Detect which cell encompasses the target text, then output its [X, Y] center coordinate. 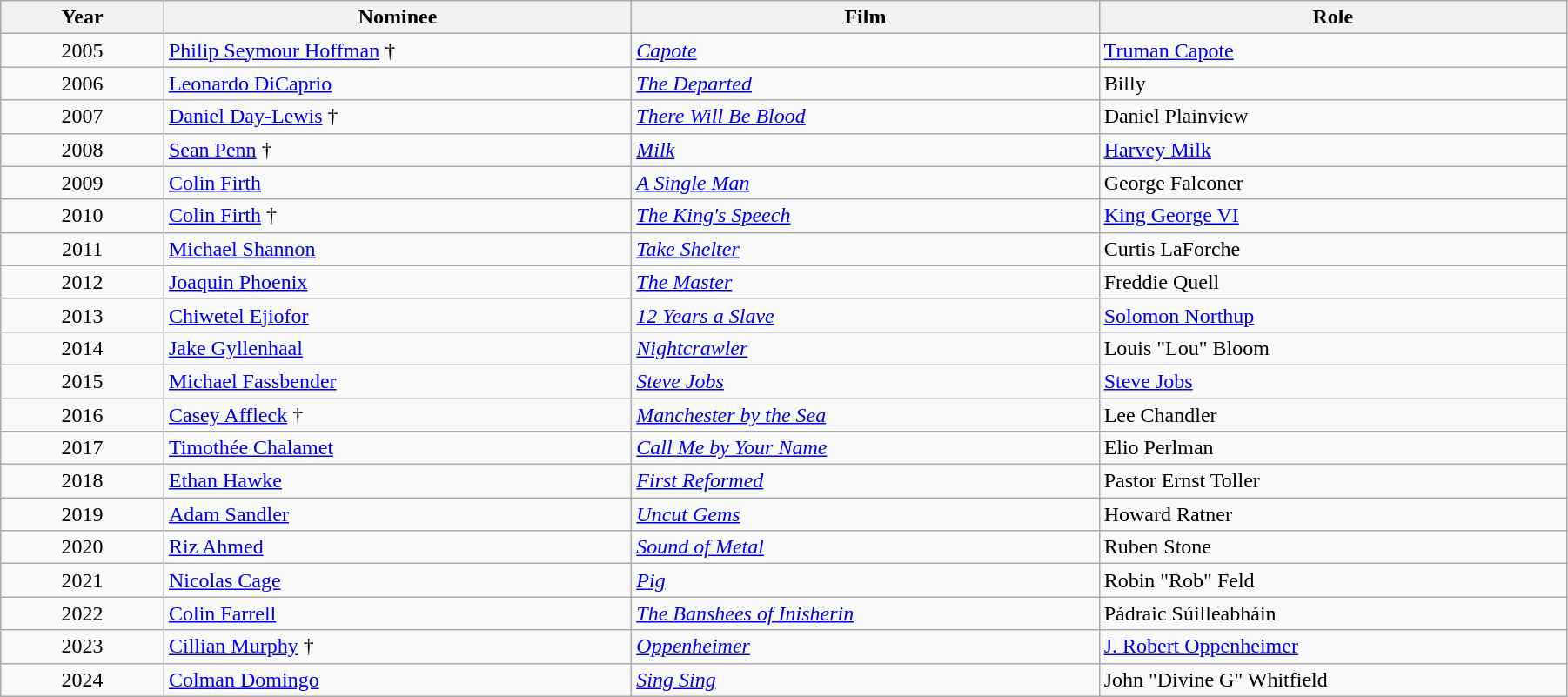
King George VI [1333, 216]
The Banshees of Inisherin [865, 613]
Sean Penn † [397, 150]
2006 [83, 84]
Lee Chandler [1333, 415]
George Falconer [1333, 183]
Jake Gyllenhaal [397, 348]
Milk [865, 150]
Colin Firth [397, 183]
Curtis LaForche [1333, 249]
John "Divine G" Whitfield [1333, 680]
Year [83, 17]
2011 [83, 249]
2021 [83, 580]
Billy [1333, 84]
2022 [83, 613]
Colman Domingo [397, 680]
2008 [83, 150]
Cillian Murphy † [397, 647]
2015 [83, 381]
Philip Seymour Hoffman † [397, 50]
Timothée Chalamet [397, 448]
2017 [83, 448]
Nominee [397, 17]
The Departed [865, 84]
A Single Man [865, 183]
Colin Farrell [397, 613]
Pastor Ernst Toller [1333, 481]
Take Shelter [865, 249]
2020 [83, 547]
Uncut Gems [865, 514]
Nicolas Cage [397, 580]
12 Years a Slave [865, 315]
Nightcrawler [865, 348]
Ethan Hawke [397, 481]
Leonardo DiCaprio [397, 84]
Michael Fassbender [397, 381]
2018 [83, 481]
2012 [83, 282]
Riz Ahmed [397, 547]
There Will Be Blood [865, 117]
Adam Sandler [397, 514]
The Master [865, 282]
First Reformed [865, 481]
2019 [83, 514]
Truman Capote [1333, 50]
2023 [83, 647]
2009 [83, 183]
Robin "Rob" Feld [1333, 580]
Casey Affleck † [397, 415]
Role [1333, 17]
2010 [83, 216]
2013 [83, 315]
2005 [83, 50]
Colin Firth † [397, 216]
Pig [865, 580]
Sound of Metal [865, 547]
Freddie Quell [1333, 282]
Film [865, 17]
2014 [83, 348]
2024 [83, 680]
Daniel Day-Lewis † [397, 117]
Ruben Stone [1333, 547]
Solomon Northup [1333, 315]
Sing Sing [865, 680]
Manchester by the Sea [865, 415]
Joaquin Phoenix [397, 282]
Harvey Milk [1333, 150]
The King's Speech [865, 216]
Oppenheimer [865, 647]
2007 [83, 117]
Daniel Plainview [1333, 117]
Louis "Lou" Bloom [1333, 348]
2016 [83, 415]
Howard Ratner [1333, 514]
Pádraic Súilleabháin [1333, 613]
Capote [865, 50]
Michael Shannon [397, 249]
Call Me by Your Name [865, 448]
Chiwetel Ejiofor [397, 315]
Elio Perlman [1333, 448]
J. Robert Oppenheimer [1333, 647]
